Output the (x, y) coordinate of the center of the cell containing the given text.  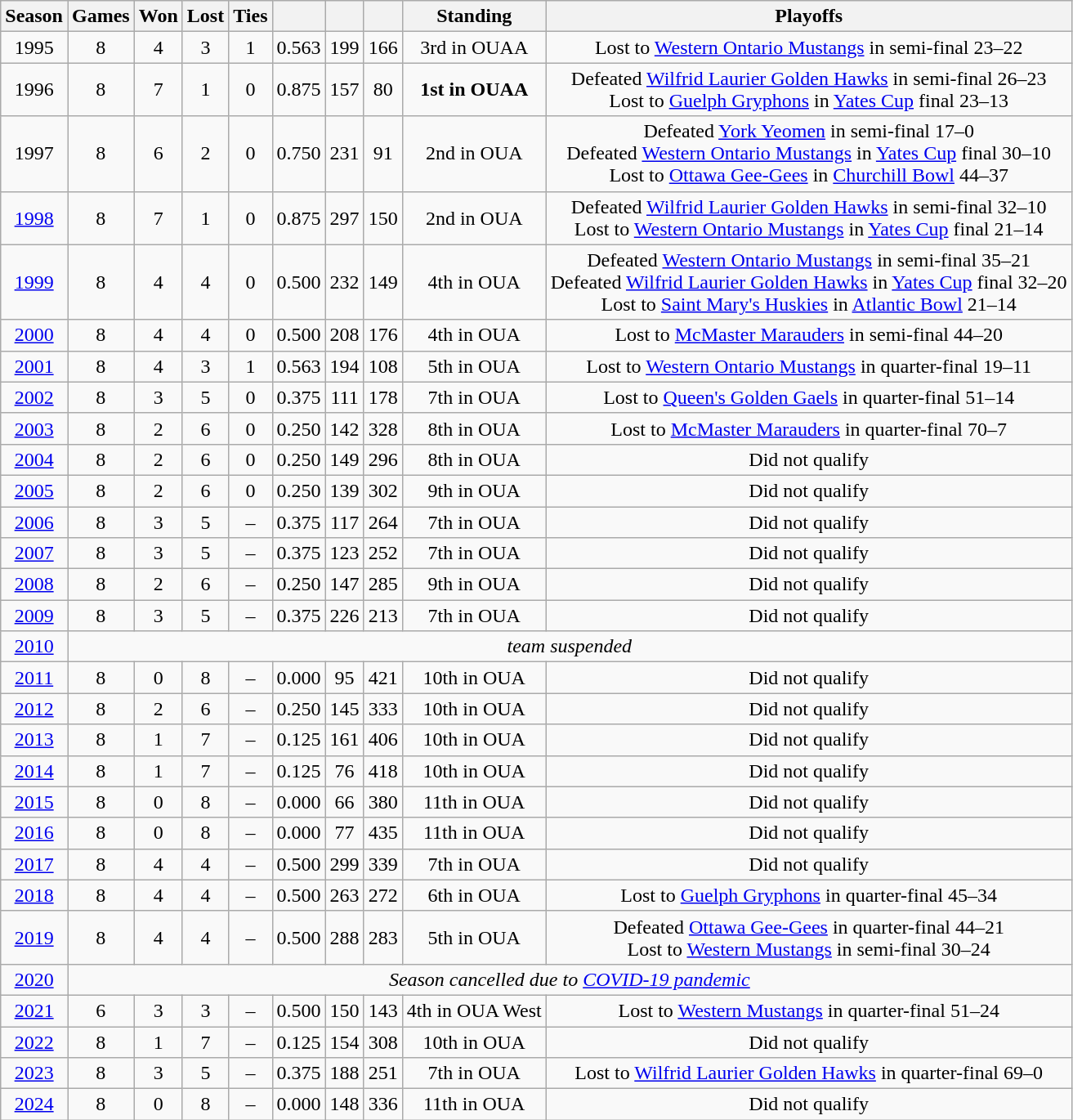
2022 (34, 1042)
283 (382, 937)
2019 (34, 937)
418 (382, 771)
285 (382, 585)
264 (382, 522)
308 (382, 1042)
406 (382, 740)
139 (345, 491)
299 (345, 864)
Lost to Wilfrid Laurier Golden Hawks in quarter-final 69–0 (809, 1073)
111 (345, 397)
Lost to Western Ontario Mustangs in semi-final 23–22 (809, 47)
Lost (205, 16)
148 (345, 1104)
252 (382, 553)
143 (382, 1010)
297 (345, 217)
333 (382, 709)
176 (382, 335)
76 (345, 771)
2008 (34, 585)
6th in OUA (474, 895)
166 (382, 47)
2003 (34, 428)
117 (345, 522)
Lost to Western Mustangs in quarter-final 51–24 (809, 1010)
1997 (34, 154)
194 (345, 366)
80 (382, 90)
2018 (34, 895)
Won (159, 16)
2016 (34, 833)
263 (345, 895)
2024 (34, 1104)
226 (345, 616)
Lost to Guelph Gryphons in quarter-final 45–34 (809, 895)
2007 (34, 553)
199 (345, 47)
142 (345, 428)
154 (345, 1042)
302 (382, 491)
91 (382, 154)
77 (345, 833)
Lost to McMaster Marauders in semi-final 44–20 (809, 335)
272 (382, 895)
Defeated Ottawa Gee-Gees in quarter-final 44–21Lost to Western Mustangs in semi-final 30–24 (809, 937)
0.750 (299, 154)
Lost to Queen's Golden Gaels in quarter-final 51–14 (809, 397)
178 (382, 397)
161 (345, 740)
2013 (34, 740)
Defeated York Yeomen in semi-final 17–0Defeated Western Ontario Mustangs in Yates Cup final 30–10Lost to Ottawa Gee-Gees in Churchill Bowl 44–37 (809, 154)
380 (382, 802)
95 (345, 678)
147 (345, 585)
2005 (34, 491)
2017 (34, 864)
2012 (34, 709)
421 (382, 678)
team suspended (569, 647)
Lost to McMaster Marauders in quarter-final 70–7 (809, 428)
4th in OUA West (474, 1010)
Defeated Wilfrid Laurier Golden Hawks in semi-final 26–23Lost to Guelph Gryphons in Yates Cup final 23–13 (809, 90)
2001 (34, 366)
231 (345, 154)
339 (382, 864)
1995 (34, 47)
Defeated Wilfrid Laurier Golden Hawks in semi-final 32–10Lost to Western Ontario Mustangs in Yates Cup final 21–14 (809, 217)
188 (345, 1073)
66 (345, 802)
Season (34, 16)
2020 (34, 979)
Playoffs (809, 16)
435 (382, 833)
2002 (34, 397)
2009 (34, 616)
208 (345, 335)
Lost to Western Ontario Mustangs in quarter-final 19–11 (809, 366)
2014 (34, 771)
3rd in OUAA (474, 47)
Standing (474, 16)
288 (345, 937)
1996 (34, 90)
2010 (34, 647)
1998 (34, 217)
145 (345, 709)
328 (382, 428)
2000 (34, 335)
1st in OUAA (474, 90)
2004 (34, 459)
123 (345, 553)
213 (382, 616)
157 (345, 90)
2015 (34, 802)
2023 (34, 1073)
Games (101, 16)
1999 (34, 282)
336 (382, 1104)
Season cancelled due to COVID-19 pandemic (569, 979)
Ties (250, 16)
2006 (34, 522)
251 (382, 1073)
2011 (34, 678)
296 (382, 459)
108 (382, 366)
232 (345, 282)
2021 (34, 1010)
